Detect which cell encompasses the target text, then output its [x, y] center coordinate. 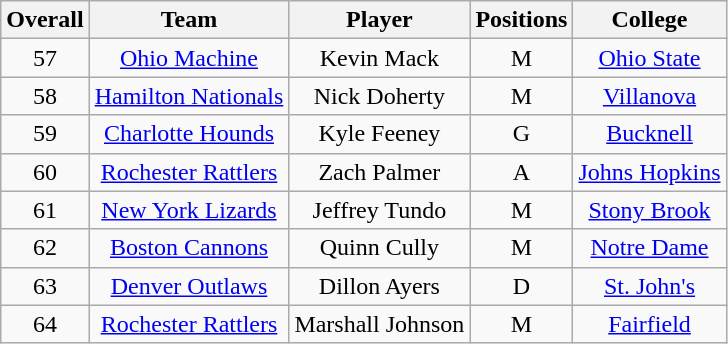
Kyle Feeney [380, 134]
Fairfield [650, 324]
62 [45, 248]
57 [45, 58]
Ohio State [650, 58]
New York Lizards [189, 210]
61 [45, 210]
A [522, 172]
Villanova [650, 96]
Stony Brook [650, 210]
Nick Doherty [380, 96]
Positions [522, 20]
Jeffrey Tundo [380, 210]
Johns Hopkins [650, 172]
Marshall Johnson [380, 324]
Zach Palmer [380, 172]
Charlotte Hounds [189, 134]
64 [45, 324]
Notre Dame [650, 248]
Player [380, 20]
G [522, 134]
63 [45, 286]
Hamilton Nationals [189, 96]
58 [45, 96]
Denver Outlaws [189, 286]
Quinn Cully [380, 248]
St. John's [650, 286]
Team [189, 20]
Ohio Machine [189, 58]
Boston Cannons [189, 248]
Overall [45, 20]
Bucknell [650, 134]
College [650, 20]
D [522, 286]
60 [45, 172]
Kevin Mack [380, 58]
Dillon Ayers [380, 286]
59 [45, 134]
